Detect which cell encompasses the target text, then output its (x, y) center coordinate. 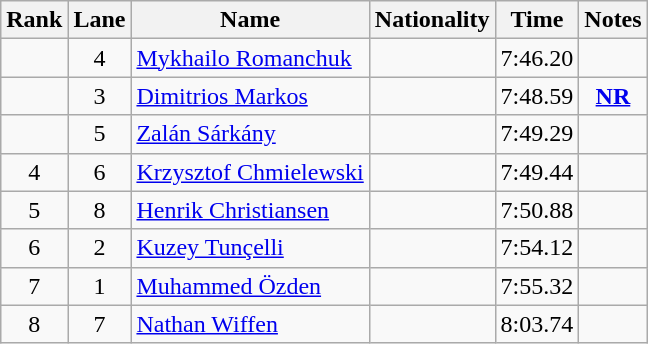
Krzysztof Chmielewski (250, 172)
Nationality (432, 20)
7:48.59 (537, 96)
Lane (100, 20)
7:50.88 (537, 210)
2 (100, 248)
Nathan Wiffen (250, 324)
Mykhailo Romanchuk (250, 58)
Notes (613, 20)
Dimitrios Markos (250, 96)
3 (100, 96)
7:46.20 (537, 58)
1 (100, 286)
Muhammed Özden (250, 286)
7:49.44 (537, 172)
7:49.29 (537, 134)
7:55.32 (537, 286)
Kuzey Tunçelli (250, 248)
Zalán Sárkány (250, 134)
Rank (34, 20)
Henrik Christiansen (250, 210)
Time (537, 20)
7:54.12 (537, 248)
NR (613, 96)
Name (250, 20)
8:03.74 (537, 324)
